Pinpoint the cell where the given text exists, returning its [x, y] midpoint coordinate. 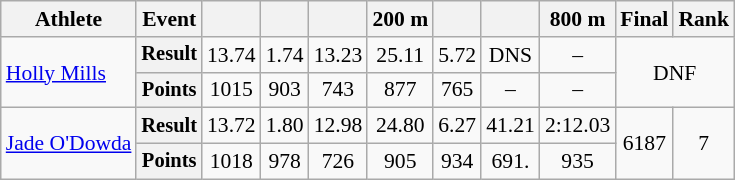
DNS [510, 55]
1.74 [285, 55]
691. [510, 162]
DNF [674, 72]
6.27 [457, 126]
726 [338, 162]
2:12.03 [578, 126]
13.72 [232, 126]
905 [400, 162]
Rank [704, 19]
1015 [232, 90]
Athlete [69, 19]
25.11 [400, 55]
6187 [644, 144]
7 [704, 144]
978 [285, 162]
24.80 [400, 126]
800 m [578, 19]
765 [457, 90]
41.21 [510, 126]
903 [285, 90]
5.72 [457, 55]
1.80 [285, 126]
1018 [232, 162]
Event [169, 19]
934 [457, 162]
13.23 [338, 55]
877 [400, 90]
Final [644, 19]
12.98 [338, 126]
13.74 [232, 55]
743 [338, 90]
935 [578, 162]
Jade O'Dowda [69, 144]
200 m [400, 19]
Holly Mills [69, 72]
